Detect which cell encompasses the target text, then output its (x, y) center coordinate. 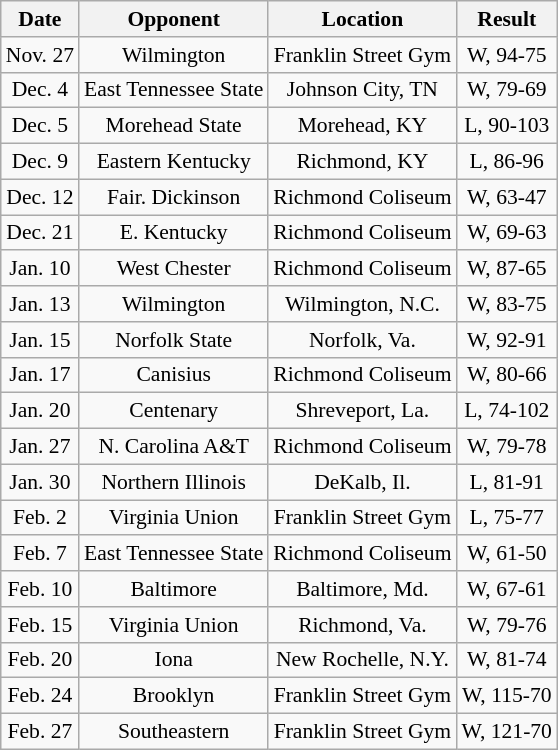
Baltimore (174, 589)
W, 94-75 (507, 55)
Result (507, 19)
Norfolk State (174, 340)
Jan. 30 (40, 482)
Brooklyn (174, 696)
Feb. 7 (40, 554)
W, 79-76 (507, 625)
Date (40, 19)
N. Carolina A&T (174, 447)
Jan. 10 (40, 269)
Richmond, Va. (362, 625)
L, 74-102 (507, 411)
Fair. Dickinson (174, 197)
Feb. 15 (40, 625)
W, 92-91 (507, 340)
L, 81-91 (507, 482)
Northern Illinois (174, 482)
Dec. 4 (40, 90)
E. Kentucky (174, 233)
Morehead State (174, 126)
W, 69-63 (507, 233)
Richmond, KY (362, 162)
Johnson City, TN (362, 90)
W, 67-61 (507, 589)
Jan. 13 (40, 304)
Feb. 27 (40, 732)
W, 83-75 (507, 304)
Feb. 24 (40, 696)
Feb. 20 (40, 660)
Canisius (174, 375)
L, 86-96 (507, 162)
W, 61-50 (507, 554)
W, 121-70 (507, 732)
W, 81-74 (507, 660)
New Rochelle, N.Y. (362, 660)
Feb. 2 (40, 518)
West Chester (174, 269)
Dec. 5 (40, 126)
W, 115-70 (507, 696)
Morehead, KY (362, 126)
W, 79-78 (507, 447)
W, 87-65 (507, 269)
W, 80-66 (507, 375)
L, 75-77 (507, 518)
Norfolk, Va. (362, 340)
Southeastern (174, 732)
Shreveport, La. (362, 411)
Eastern Kentucky (174, 162)
L, 90-103 (507, 126)
Baltimore, Md. (362, 589)
Nov. 27 (40, 55)
Jan. 15 (40, 340)
Iona (174, 660)
Dec. 12 (40, 197)
W, 63-47 (507, 197)
DeKalb, Il. (362, 482)
Jan. 20 (40, 411)
Wilmington, N.C. (362, 304)
Jan. 27 (40, 447)
Feb. 10 (40, 589)
Opponent (174, 19)
Dec. 9 (40, 162)
W, 79-69 (507, 90)
Centenary (174, 411)
Jan. 17 (40, 375)
Dec. 21 (40, 233)
Location (362, 19)
